Determine the [X, Y] coordinate at the center of the cell enclosing the given text.  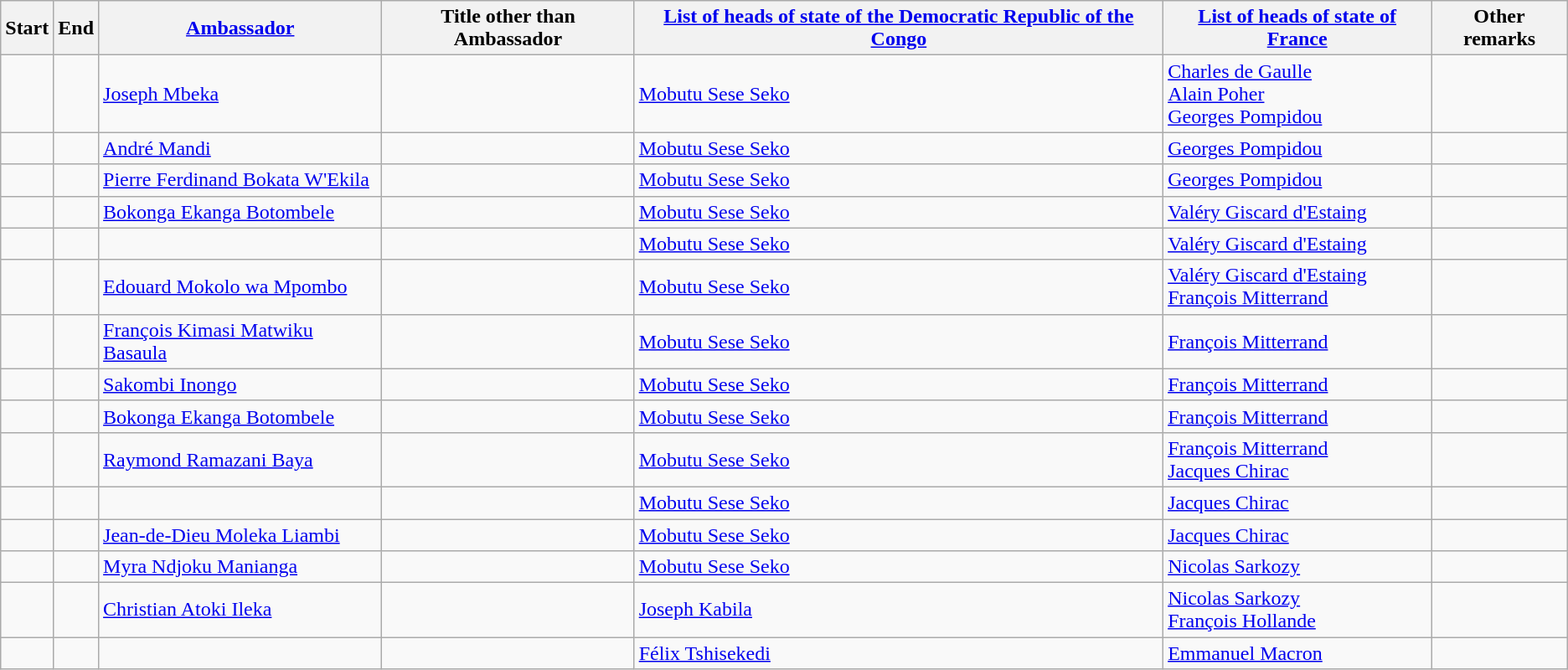
Joseph Mbeka [240, 94]
Jean-de-Dieu Moleka Liambi [240, 535]
Nicolas Sarkozy [1297, 567]
Pierre Ferdinand Bokata W'Ekila [240, 180]
List of heads of state of the Democratic Republic of the Congo [898, 28]
Christian Atoki Ileka [240, 610]
Raymond Ramazani Baya [240, 459]
Edouard Mokolo wa Mpombo [240, 286]
Ambassador [240, 28]
Myra Ndjoku Manianga [240, 567]
André Mandi [240, 148]
Other remarks [1499, 28]
Emmanuel Macron [1297, 653]
Nicolas SarkozyFrançois Hollande [1297, 610]
Félix Tshisekedi [898, 653]
Start [27, 28]
Title other than Ambassador [508, 28]
Joseph Kabila [898, 610]
François MitterrandJacques Chirac [1297, 459]
Valéry Giscard d'EstaingFrançois Mitterrand [1297, 286]
Charles de GaulleAlain PoherGeorges Pompidou [1297, 94]
End [76, 28]
List of heads of state of France [1297, 28]
François Kimasi Matwiku Basaula [240, 342]
Sakombi Inongo [240, 384]
